Find where the given text appears and provide that cell's center as (x, y) coordinate. 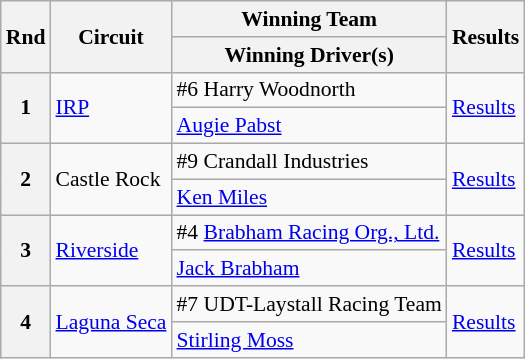
IRP (110, 108)
2 (26, 180)
4 (26, 322)
Riverside (110, 250)
Jack Brabham (308, 269)
1 (26, 108)
#4 Brabham Racing Org., Ltd. (308, 233)
Winning Driver(s) (308, 55)
Rnd (26, 36)
Augie Pabst (308, 126)
#9 Crandall Industries (308, 162)
Ken Miles (308, 197)
Winning Team (308, 19)
#7 UDT-Laystall Racing Team (308, 304)
Circuit (110, 36)
Stirling Moss (308, 340)
Castle Rock (110, 180)
Laguna Seca (110, 322)
3 (26, 250)
#6 Harry Woodnorth (308, 90)
